Provide the [X, Y] coordinate of the cell's center where the given text is located.  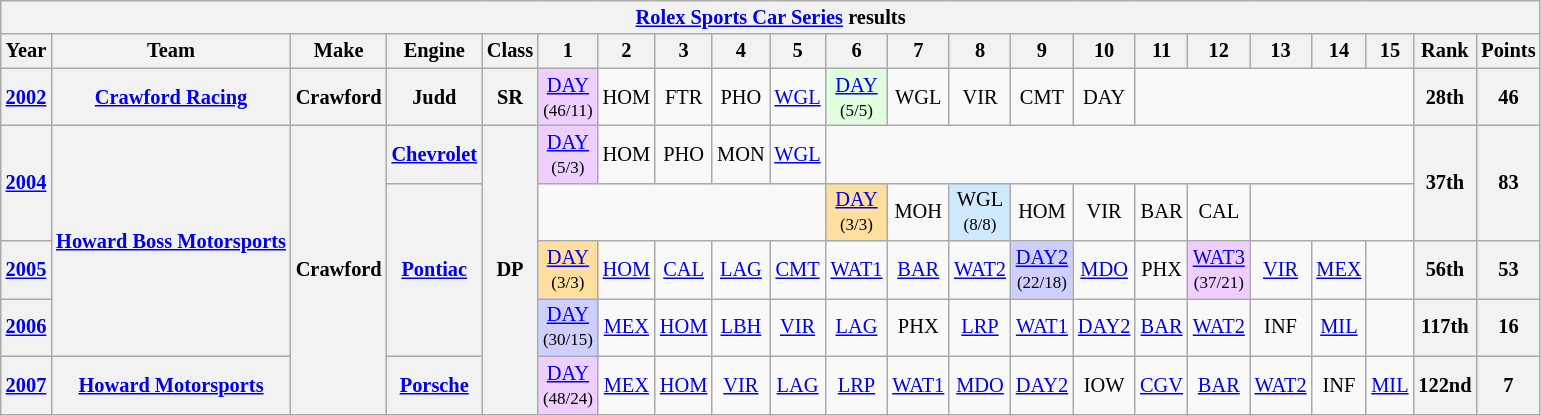
Class [510, 51]
8 [980, 51]
Howard Motorsports [171, 385]
IOW [1104, 385]
10 [1104, 51]
83 [1508, 182]
DAY2(22/18) [1042, 270]
Year [26, 51]
53 [1508, 270]
2006 [26, 327]
14 [1338, 51]
WGL(8/8) [980, 212]
Make [339, 51]
122nd [1444, 385]
2007 [26, 385]
15 [1390, 51]
3 [684, 51]
DAY(46/11) [568, 97]
2002 [26, 97]
6 [857, 51]
2 [626, 51]
2005 [26, 270]
LBH [740, 327]
MOH [918, 212]
56th [1444, 270]
12 [1219, 51]
1 [568, 51]
Rolex Sports Car Series results [771, 17]
Chevrolet [434, 154]
Porsche [434, 385]
Rank [1444, 51]
WAT3(37/21) [1219, 270]
DAY(5/3) [568, 154]
2004 [26, 182]
Judd [434, 97]
Pontiac [434, 270]
Howard Boss Motorsports [171, 240]
13 [1281, 51]
Engine [434, 51]
DAY(48/24) [568, 385]
16 [1508, 327]
Points [1508, 51]
FTR [684, 97]
SR [510, 97]
DAY(5/5) [857, 97]
117th [1444, 327]
MON [740, 154]
CGV [1162, 385]
DAY [1104, 97]
4 [740, 51]
11 [1162, 51]
DAY(30/15) [568, 327]
DP [510, 269]
Crawford Racing [171, 97]
5 [798, 51]
46 [1508, 97]
Team [171, 51]
37th [1444, 182]
9 [1042, 51]
28th [1444, 97]
